Capture the cell that displays the provided text and extract its [X, Y] central coordinate. 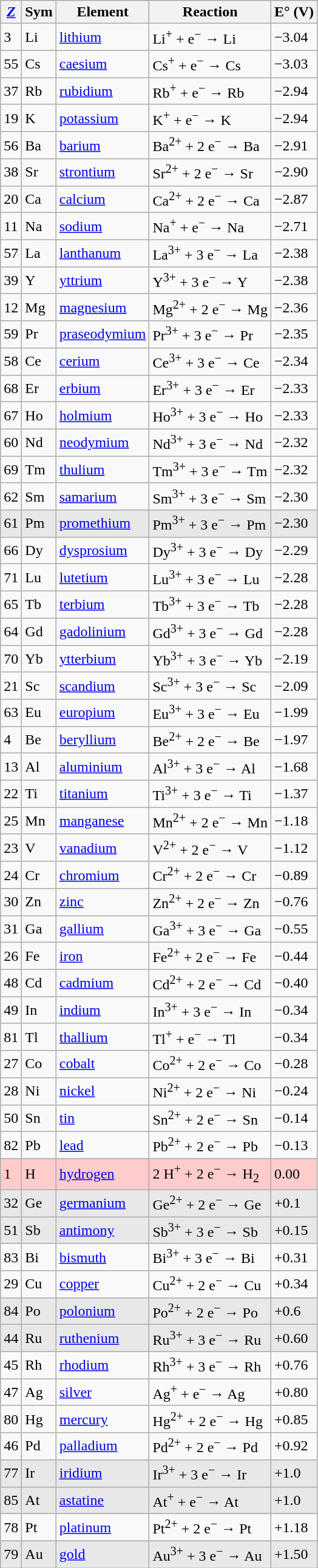
Tl+ + e− → Tl [210, 1037]
Cr [39, 875]
Reaction [210, 12]
Tb [39, 604]
Pr3+ + 3 e− → Pr [210, 335]
polonium [103, 1311]
ruthenium [103, 1338]
Cs+ + e− → Cs [210, 64]
Ti3+ + 3 e− → Ti [210, 793]
Sym [39, 12]
terbium [103, 604]
38 [11, 172]
manganese [103, 821]
Hg [39, 1419]
Pm3+ + 3 e− → Pm [210, 524]
zinc [103, 903]
56 [11, 146]
Zn2+ + 2 e− → Zn [210, 903]
erbium [103, 388]
At [39, 1501]
−3.04 [294, 38]
Al [39, 767]
−0.76 [294, 903]
platinum [103, 1527]
Lu3+ + 3 e− → Lu [210, 577]
−2.91 [294, 146]
beryllium [103, 740]
ytterbium [103, 659]
aluminium [103, 767]
Au [39, 1554]
astatine [103, 1501]
69 [11, 469]
+0.31 [294, 1257]
Pd2+ + 2 e− → Pd [210, 1446]
78 [11, 1527]
65 [11, 604]
−0.24 [294, 1091]
77 [11, 1473]
iron [103, 956]
Ir [39, 1473]
scandium [103, 685]
Co [39, 1064]
Po [39, 1311]
31 [11, 929]
Gd [39, 632]
europium [103, 713]
−1.37 [294, 793]
−0.55 [294, 929]
Rh3+ + 3 e− → Rh [210, 1365]
47 [11, 1393]
+0.92 [294, 1446]
Na+ + e− → Na [210, 227]
−2.87 [294, 199]
silver [103, 1393]
68 [11, 388]
mercury [103, 1419]
Ga [39, 929]
82 [11, 1145]
23 [11, 848]
Sb3+ + 3 e− → Sb [210, 1230]
+0.1 [294, 1203]
Be [39, 740]
−0.13 [294, 1145]
83 [11, 1257]
Dy3+ + 3 e− → Dy [210, 551]
indium [103, 1011]
−0.28 [294, 1064]
Ge2+ + 2 e− → Ge [210, 1203]
Ni [39, 1091]
+0.34 [294, 1285]
49 [11, 1011]
32 [11, 1203]
Rh [39, 1365]
−0.40 [294, 983]
yttrium [103, 280]
Dy [39, 551]
Lu [39, 577]
Po2+ + 2 e− → Po [210, 1311]
caesium [103, 64]
Sm [39, 496]
28 [11, 1091]
titanium [103, 793]
Sn2+ + 2 e− → Sn [210, 1119]
La3+ + 3 e− → La [210, 254]
V2+ + 2 e− → V [210, 848]
Ba2+ + 2 e− → Ba [210, 146]
vanadium [103, 848]
Rb+ + e− → Rb [210, 91]
potassium [103, 118]
Na [39, 227]
cerium [103, 362]
19 [11, 118]
Pb2+ + 2 e− → Pb [210, 1145]
60 [11, 443]
lead [103, 1145]
Cs [39, 64]
30 [11, 903]
Zn [39, 903]
Sm3+ + 3 e− → Sm [210, 496]
Pr [39, 335]
Ir3+ + 3 e− → Ir [210, 1473]
13 [11, 767]
−2.90 [294, 172]
Pd [39, 1446]
lutetium [103, 577]
−3.03 [294, 64]
rhodium [103, 1365]
58 [11, 362]
Cd [39, 983]
Ru3+ + 3 e− → Ru [210, 1338]
germanium [103, 1203]
rubidium [103, 91]
tin [103, 1119]
holmium [103, 416]
Ag+ + e− → Ag [210, 1393]
50 [11, 1119]
Cu [39, 1285]
71 [11, 577]
67 [11, 416]
Gd3+ + 3 e− → Gd [210, 632]
−0.14 [294, 1119]
55 [11, 64]
bismuth [103, 1257]
samarium [103, 496]
Y [39, 280]
Li+ + e− → Li [210, 38]
lanthanum [103, 254]
+0.76 [294, 1365]
Ga3+ + 3 e− → Ga [210, 929]
Ho [39, 416]
85 [11, 1501]
Nd3+ + 3 e− → Nd [210, 443]
Pt2+ + 2 e− → Pt [210, 1527]
Hg2+ + 2 e− → Hg [210, 1419]
Tm [39, 469]
chromium [103, 875]
Y3+ + 3 e− → Y [210, 280]
−2.09 [294, 685]
Yb3+ + 3 e− → Yb [210, 659]
25 [11, 821]
Bi3+ + 3 e− → Bi [210, 1257]
E° (V) [294, 12]
dysprosium [103, 551]
Li [39, 38]
K+ + e− → K [210, 118]
Sc3+ + 3 e− → Sc [210, 685]
+0.6 [294, 1311]
48 [11, 983]
Ti [39, 793]
Cr2+ + 2 e− → Cr [210, 875]
Element [103, 12]
39 [11, 280]
Co2+ + 2 e− → Co [210, 1064]
Au3+ + 3 e− → Au [210, 1554]
Ag [39, 1393]
nickel [103, 1091]
In [39, 1011]
−1.68 [294, 767]
44 [11, 1338]
66 [11, 551]
45 [11, 1365]
Cu2+ + 2 e− → Cu [210, 1285]
−2.34 [294, 362]
11 [11, 227]
Rb [39, 91]
palladium [103, 1446]
Cd2+ + 2 e− → Cd [210, 983]
61 [11, 524]
80 [11, 1419]
Sc [39, 685]
Ge [39, 1203]
cobalt [103, 1064]
4 [11, 740]
−0.89 [294, 875]
promethium [103, 524]
−2.36 [294, 307]
Pb [39, 1145]
Fe [39, 956]
12 [11, 307]
Tb3+ + 3 e− → Tb [210, 604]
0.00 [294, 1174]
gold [103, 1554]
62 [11, 496]
1 [11, 1174]
neodymium [103, 443]
57 [11, 254]
Sr2+ + 2 e− → Sr [210, 172]
Sn [39, 1119]
Sr [39, 172]
Pm [39, 524]
3 [11, 38]
−2.19 [294, 659]
+0.60 [294, 1338]
H [39, 1174]
Ce [39, 362]
59 [11, 335]
Ho3+ + 3 e− → Ho [210, 416]
64 [11, 632]
−2.35 [294, 335]
Mg [39, 307]
29 [11, 1285]
thulium [103, 469]
79 [11, 1554]
81 [11, 1037]
−1.97 [294, 740]
Eu [39, 713]
37 [11, 91]
Yb [39, 659]
21 [11, 685]
gallium [103, 929]
barium [103, 146]
−1.99 [294, 713]
Al3+ + 3 e− → Al [210, 767]
84 [11, 1311]
Pt [39, 1527]
Er3+ + 3 e− → Er [210, 388]
Ba [39, 146]
−0.44 [294, 956]
+0.15 [294, 1230]
cadmium [103, 983]
lithium [103, 38]
Ca [39, 199]
Ce3+ + 3 e− → Ce [210, 362]
iridium [103, 1473]
antimony [103, 1230]
V [39, 848]
70 [11, 659]
+0.80 [294, 1393]
−2.29 [294, 551]
Ru [39, 1338]
46 [11, 1446]
calcium [103, 199]
gadolinium [103, 632]
22 [11, 793]
Fe2+ + 2 e− → Fe [210, 956]
+0.85 [294, 1419]
Mg2+ + 2 e− → Mg [210, 307]
Be2+ + 2 e− → Be [210, 740]
La [39, 254]
Tm3+ + 3 e− → Tm [210, 469]
−2.71 [294, 227]
2 H+ + 2 e− → H2 [210, 1174]
praseodymium [103, 335]
In3+ + 3 e− → In [210, 1011]
51 [11, 1230]
−1.18 [294, 821]
63 [11, 713]
+1.50 [294, 1554]
27 [11, 1064]
copper [103, 1285]
magnesium [103, 307]
K [39, 118]
Mn [39, 821]
+1.18 [294, 1527]
sodium [103, 227]
Bi [39, 1257]
Z [11, 12]
Ca2+ + 2 e− → Ca [210, 199]
Ni2+ + 2 e− → Ni [210, 1091]
Er [39, 388]
Tl [39, 1037]
−1.12 [294, 848]
Sb [39, 1230]
strontium [103, 172]
20 [11, 199]
Mn2+ + 2 e− → Mn [210, 821]
24 [11, 875]
Nd [39, 443]
26 [11, 956]
thallium [103, 1037]
Eu3+ + 3 e− → Eu [210, 713]
hydrogen [103, 1174]
At+ + e− → At [210, 1501]
